For the text-containing cell, return its midpoint in [X, Y] coordinate format. 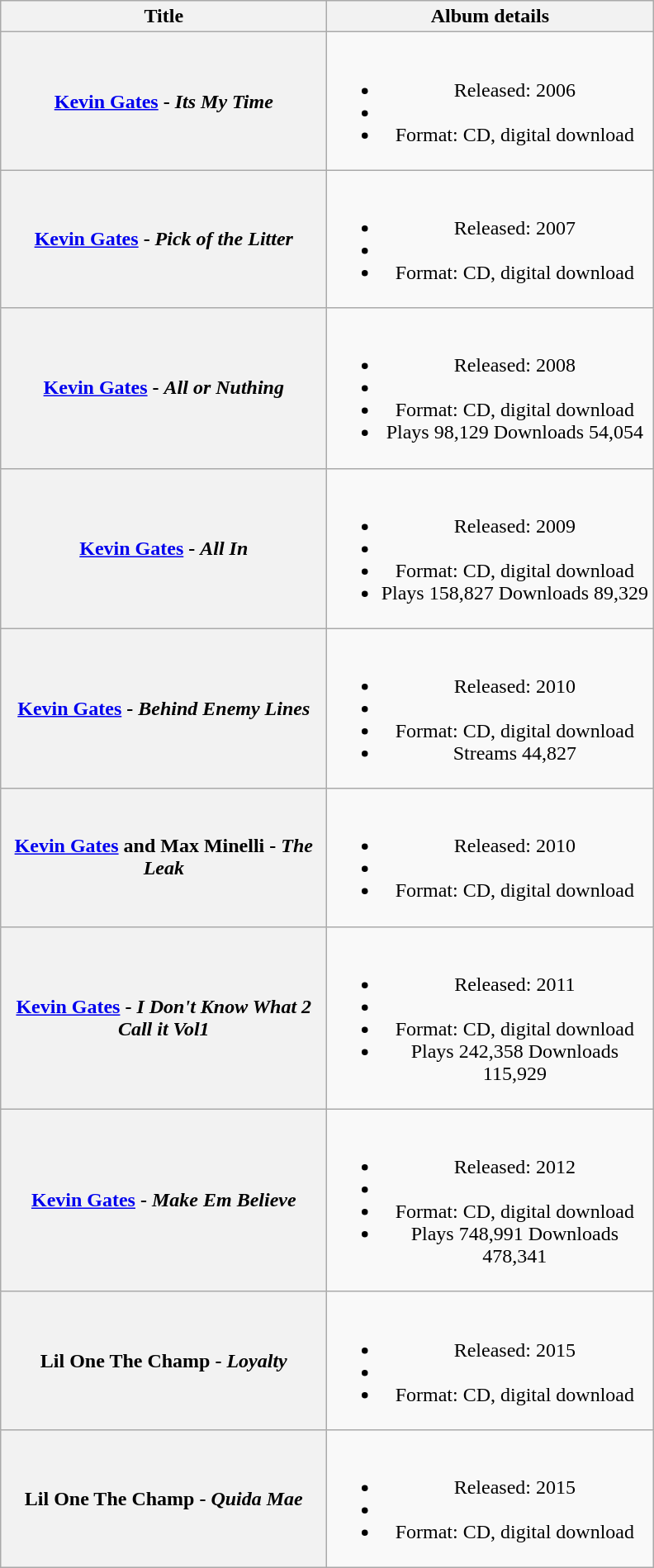
Kevin Gates - I Don't Know What 2 Call it Vol1 [163, 1017]
Kevin Gates - Behind Enemy Lines [163, 708]
Kevin Gates - Make Em Believe [163, 1201]
Released: 2009Format: CD, digital downloadPlays 158,827 Downloads 89,329 [490, 548]
Album details [490, 17]
Lil One The Champ - Loyalty [163, 1361]
Released: 2006Format: CD, digital download [490, 101]
Title [163, 17]
Released: 2012Format: CD, digital downloadPlays 748,991 Downloads 478,341 [490, 1201]
Kevin Gates - Its My Time [163, 101]
Kevin Gates and Max Minelli - The Leak [163, 857]
Released: 2008Format: CD, digital downloadPlays 98,129 Downloads 54,054 [490, 388]
Kevin Gates - All or Nuthing [163, 388]
Kevin Gates - All In [163, 548]
Released: 2010Format: CD, digital downloadStreams 44,827 [490, 708]
Lil One The Champ - Quida Mae [163, 1498]
Released: 2007Format: CD, digital download [490, 239]
Kevin Gates - Pick of the Litter [163, 239]
Released: 2010Format: CD, digital download [490, 857]
Released: 2011Format: CD, digital downloadPlays 242,358 Downloads 115,929 [490, 1017]
